Find where the given text appears and provide that cell's center as [X, Y] coordinate. 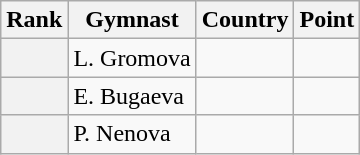
E. Bugaeva [132, 96]
Rank [34, 20]
Country [245, 20]
P. Nenova [132, 134]
Gymnast [132, 20]
L. Gromova [132, 58]
Point [327, 20]
